For the text-containing cell, return its midpoint in (x, y) coordinate format. 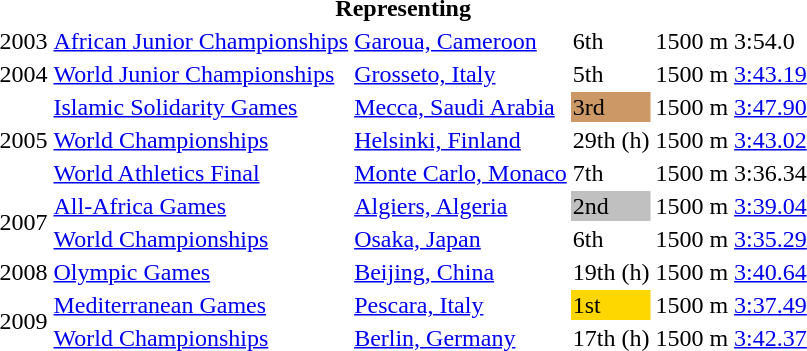
All-Africa Games (201, 206)
Pescara, Italy (461, 305)
African Junior Championships (201, 41)
2nd (611, 206)
World Athletics Final (201, 173)
Beijing, China (461, 272)
Mediterranean Games (201, 305)
7th (611, 173)
Olympic Games (201, 272)
Helsinki, Finland (461, 140)
29th (h) (611, 140)
Mecca, Saudi Arabia (461, 107)
Grosseto, Italy (461, 74)
5th (611, 74)
World Junior Championships (201, 74)
1st (611, 305)
Islamic Solidarity Games (201, 107)
Algiers, Algeria (461, 206)
19th (h) (611, 272)
Osaka, Japan (461, 239)
Monte Carlo, Monaco (461, 173)
Garoua, Cameroon (461, 41)
3rd (611, 107)
